Find where the given text appears and provide that cell's center as [X, Y] coordinate. 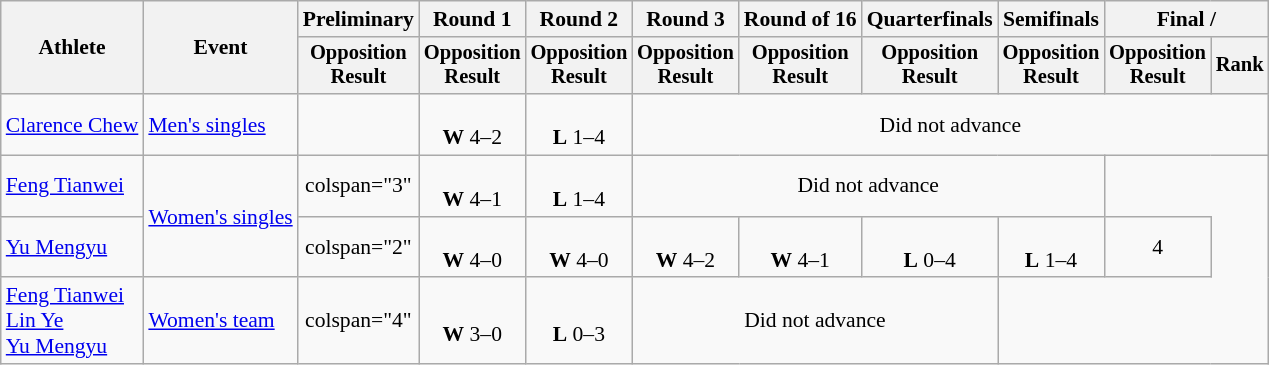
L 0–4 [930, 248]
Yu Mengyu [72, 248]
W 3–0 [472, 322]
Round 3 [686, 19]
Event [220, 48]
colspan="4" [358, 322]
Final / [1186, 19]
colspan="3" [358, 186]
Semifinals [1052, 19]
Round 2 [580, 19]
Preliminary [358, 19]
Athlete [72, 48]
Men's singles [220, 124]
4 [1158, 248]
Clarence Chew [72, 124]
L 0–3 [580, 322]
Women's team [220, 322]
Round of 16 [800, 19]
Feng Tianwei [72, 186]
Quarterfinals [930, 19]
Rank [1240, 66]
Round 1 [472, 19]
colspan="2" [358, 248]
Women's singles [220, 217]
Feng TianweiLin YeYu Mengyu [72, 322]
